Scan for the cell matching the given text and deliver its (X, Y) coordinate at center. 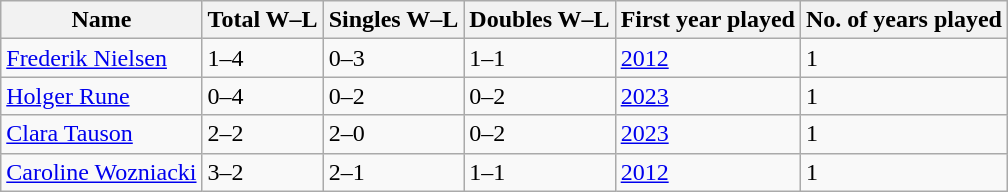
Frederik Nielsen (102, 58)
Holger Rune (102, 96)
Singles W–L (394, 20)
First year played (708, 20)
2–2 (262, 134)
2–0 (394, 134)
Caroline Wozniacki (102, 172)
2–1 (394, 172)
Clara Tauson (102, 134)
0–4 (262, 96)
No. of years played (904, 20)
1–4 (262, 58)
Total W–L (262, 20)
Name (102, 20)
Doubles W–L (540, 20)
3–2 (262, 172)
0–3 (394, 58)
